Determine the (x, y) coordinate at the center of the cell enclosing the given text.  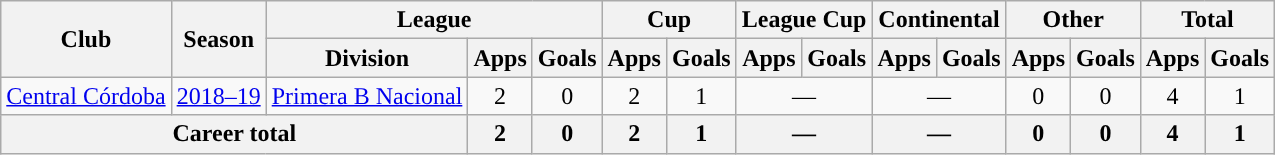
Career total (234, 134)
Season (218, 39)
Central Córdoba (86, 96)
Primera B Nacional (367, 96)
League Cup (804, 20)
Continental (939, 20)
Total (1207, 20)
Cup (669, 20)
Division (367, 58)
League (434, 20)
2018–19 (218, 96)
Club (86, 39)
Other (1073, 20)
